Determine the (x, y) coordinate at the center of the cell enclosing the given text.  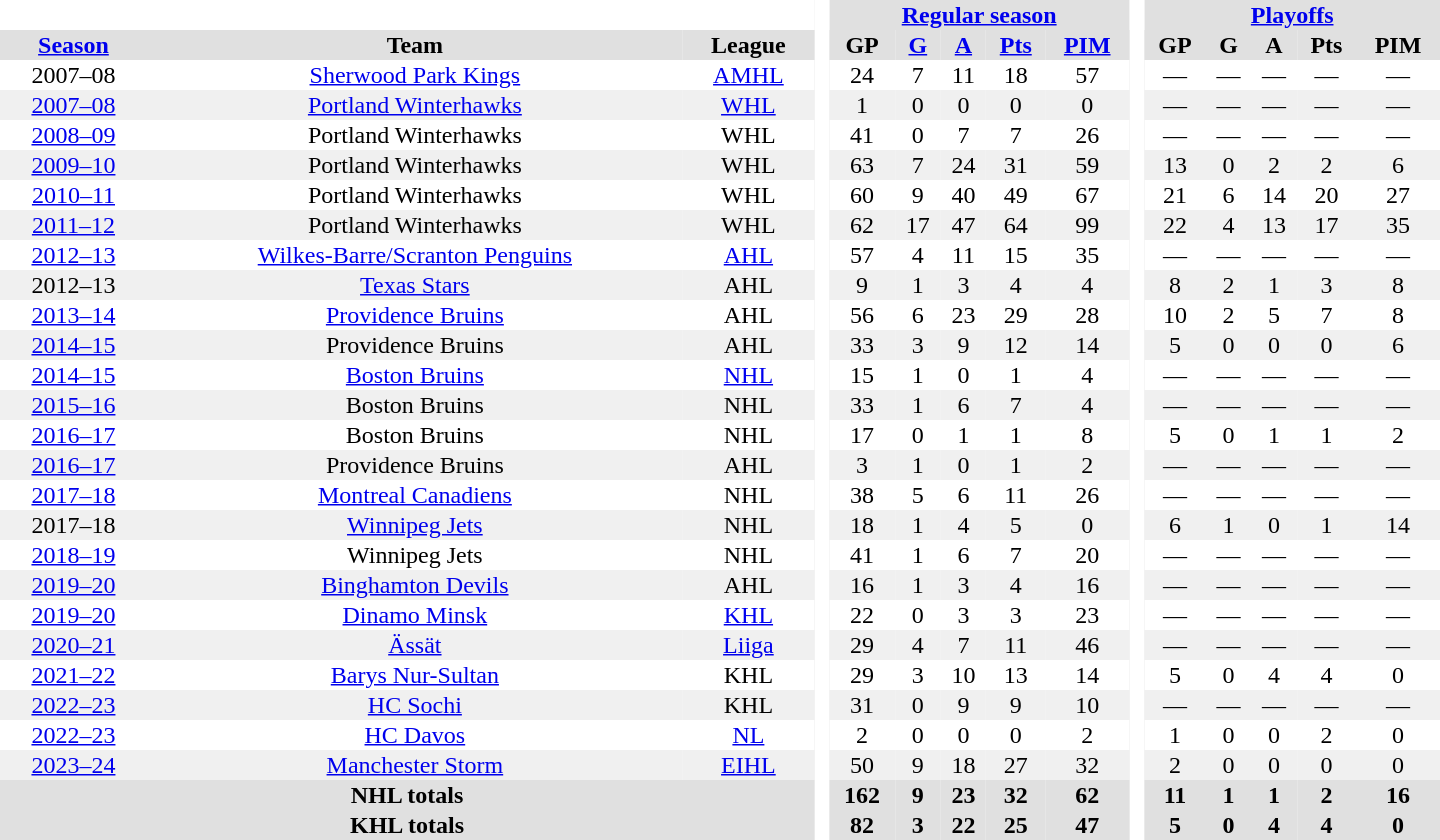
40 (964, 195)
2021–22 (74, 675)
Manchester Storm (415, 765)
HC Davos (415, 735)
59 (1087, 165)
63 (862, 165)
Texas Stars (415, 285)
Playoffs (1292, 15)
82 (862, 825)
162 (862, 795)
Sherwood Park Kings (415, 75)
League (748, 45)
2018–19 (74, 555)
2023–24 (74, 765)
49 (1016, 195)
Team (415, 45)
Wilkes-Barre/Scranton Penguins (415, 255)
Ässät (415, 645)
Montreal Canadiens (415, 495)
50 (862, 765)
2009–10 (74, 165)
56 (862, 315)
28 (1087, 315)
12 (1016, 345)
64 (1016, 225)
AMHL (748, 75)
EIHL (748, 765)
Dinamo Minsk (415, 615)
2010–11 (74, 195)
46 (1087, 645)
HC Sochi (415, 705)
Liiga (748, 645)
Regular season (979, 15)
2013–14 (74, 315)
Season (74, 45)
KHL totals (407, 825)
38 (862, 495)
21 (1174, 195)
2011–12 (74, 225)
NHL totals (407, 795)
99 (1087, 225)
67 (1087, 195)
2008–09 (74, 135)
60 (862, 195)
NL (748, 735)
Barys Nur-Sultan (415, 675)
Binghamton Devils (415, 585)
25 (1016, 825)
2015–16 (74, 405)
2020–21 (74, 645)
